Output the [X, Y] coordinate of the center of the cell containing the given text.  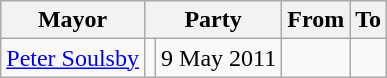
To [368, 20]
Peter Soulsby [73, 58]
From [316, 20]
Party [212, 20]
Mayor [73, 20]
9 May 2011 [219, 58]
